Capture the cell that displays the provided text and extract its (X, Y) central coordinate. 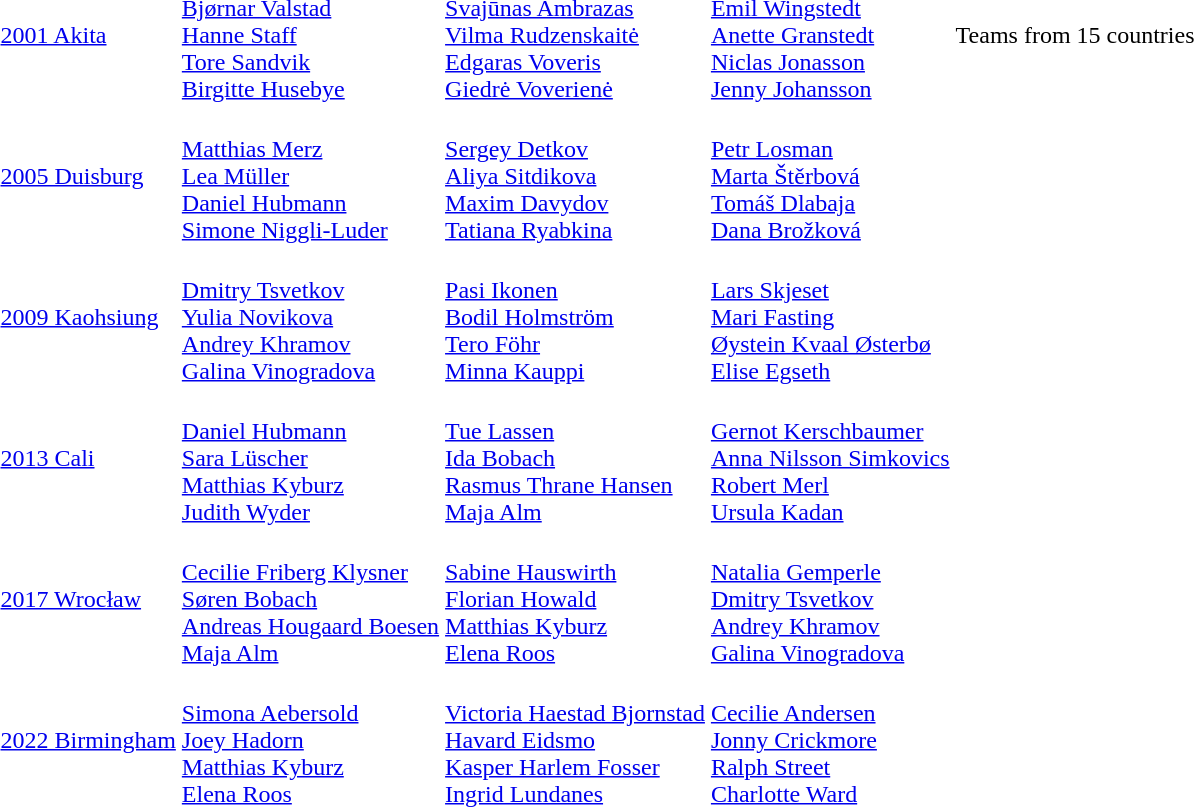
Sabine HauswirthFlorian HowaldMatthias KyburzElena Roos (576, 599)
Pasi IkonenBodil HolmströmTero FöhrMinna Kauppi (576, 317)
Petr LosmanMarta ŠtěrbováTomáš DlabajaDana Brožková (830, 176)
Dmitry TsvetkovYulia NovikovaAndrey KhramovGalina Vinogradova (310, 317)
Gernot KerschbaumerAnna Nilsson SimkovicsRobert MerlUrsula Kadan (830, 458)
Natalia GemperleDmitry TsvetkovAndrey KhramovGalina Vinogradova (830, 599)
Matthias MerzLea MüllerDaniel HubmannSimone Niggli-Luder (310, 176)
Tue LassenIda BobachRasmus Thrane HansenMaja Alm (576, 458)
Lars SkjesetMari FastingØystein Kvaal ØsterbøElise Egseth (830, 317)
Cecilie Friberg KlysnerSøren BobachAndreas Hougaard BoesenMaja Alm (310, 599)
Sergey DetkovAliya SitdikovaMaxim DavydovTatiana Ryabkina (576, 176)
Daniel HubmannSara LüscherMatthias KyburzJudith Wyder (310, 458)
